Pinpoint the cell where the given text exists, returning its (x, y) midpoint coordinate. 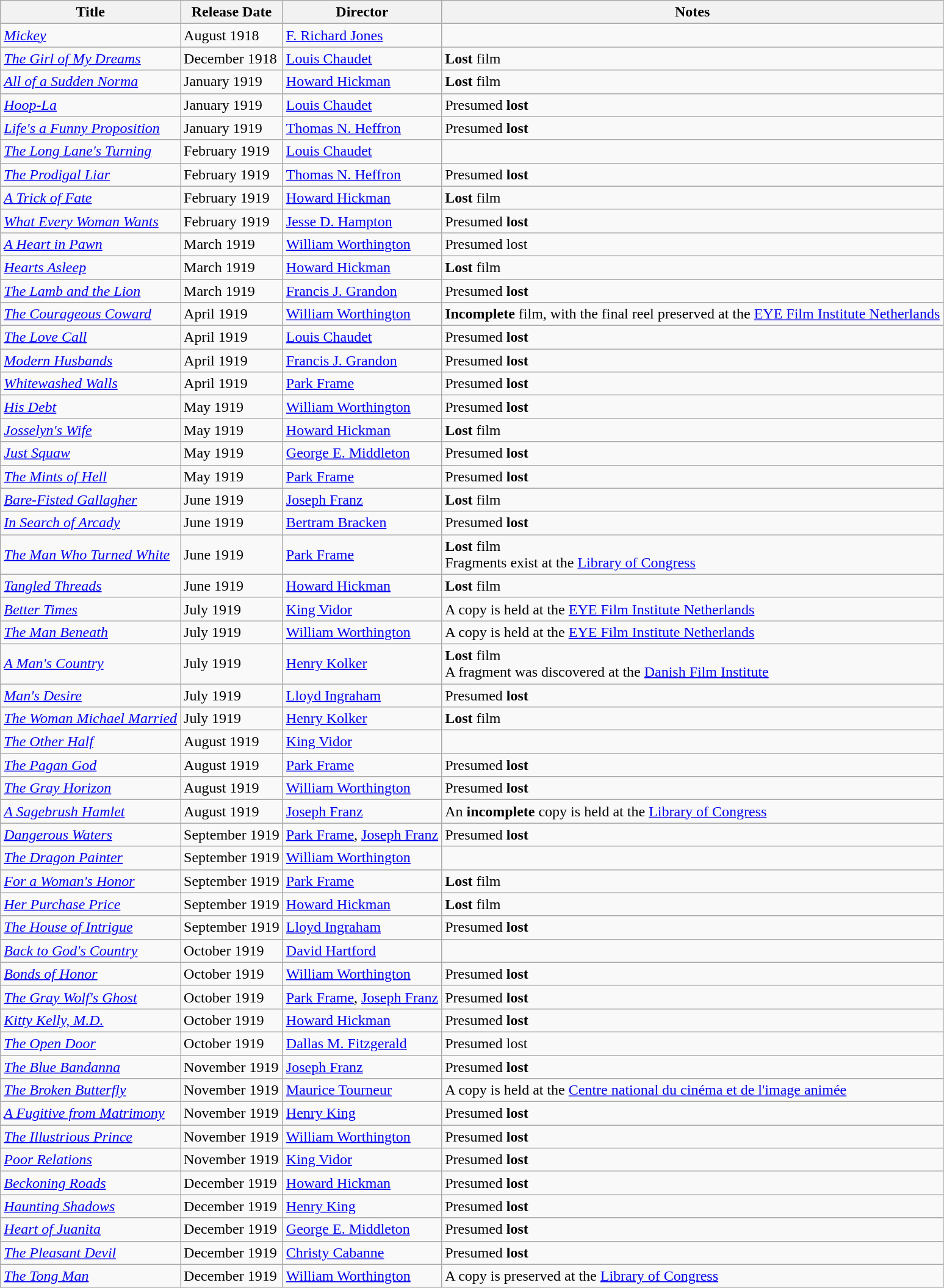
The Other Half (90, 742)
In Search of Arcady (90, 523)
The Courageous Coward (90, 314)
Modern Husbands (90, 361)
Hearts Asleep (90, 267)
Kitty Kelly, M.D. (90, 1020)
His Debt (90, 407)
Maurice Tourneur (362, 1090)
Jesse D. Hampton (362, 221)
Beckoning Roads (90, 1183)
Tangled Threads (90, 586)
Whitewashed Walls (90, 384)
Hoop-La (90, 105)
Director (362, 12)
The Gray Horizon (90, 788)
A Fugitive from Matrimony (90, 1114)
All of a Sudden Norma (90, 82)
Incomplete film, with the final reel preserved at the EYE Film Institute Netherlands (693, 314)
The Long Lane's Turning (90, 151)
The Open Door (90, 1043)
Poor Relations (90, 1160)
The Blue Bandanna (90, 1067)
August 1918 (232, 35)
Notes (693, 12)
The House of Intrigue (90, 927)
Bare-Fisted Gallagher (90, 500)
Man's Desire (90, 695)
The Pleasant Devil (90, 1253)
Title (90, 12)
Her Purchase Price (90, 904)
The Illustrious Prince (90, 1137)
A Trick of Fate (90, 198)
The Broken Butterfly (90, 1090)
An incomplete copy is held at the Library of Congress (693, 811)
F. Richard Jones (362, 35)
Dangerous Waters (90, 835)
Better Times (90, 609)
David Hartford (362, 951)
The Man Who Turned White (90, 554)
Back to God's Country (90, 951)
A Sagebrush Hamlet (90, 811)
The Mints of Hell (90, 477)
A Man's Country (90, 664)
Lost film A fragment was discovered at the Danish Film Institute (693, 664)
Lost film Fragments exist at the Library of Congress (693, 554)
Mickey (90, 35)
The Prodigal Liar (90, 174)
Josselyn's Wife (90, 430)
December 1918 (232, 59)
Bonds of Honor (90, 974)
The Tong Man (90, 1276)
A Heart in Pawn (90, 244)
Just Squaw (90, 453)
A copy is held at the Centre national du cinéma et de l'image animée (693, 1090)
The Girl of My Dreams (90, 59)
The Man Beneath (90, 632)
The Love Call (90, 337)
Life's a Funny Proposition (90, 128)
The Lamb and the Lion (90, 291)
Heart of Juanita (90, 1229)
The Pagan God (90, 765)
For a Woman's Honor (90, 881)
The Dragon Painter (90, 858)
Haunting Shadows (90, 1206)
Dallas M. Fitzgerald (362, 1043)
A copy is preserved at the Library of Congress (693, 1276)
The Woman Michael Married (90, 719)
Christy Cabanne (362, 1253)
The Gray Wolf's Ghost (90, 997)
Release Date (232, 12)
What Every Woman Wants (90, 221)
Bertram Bracken (362, 523)
